Capture the cell that displays the provided text and extract its [x, y] central coordinate. 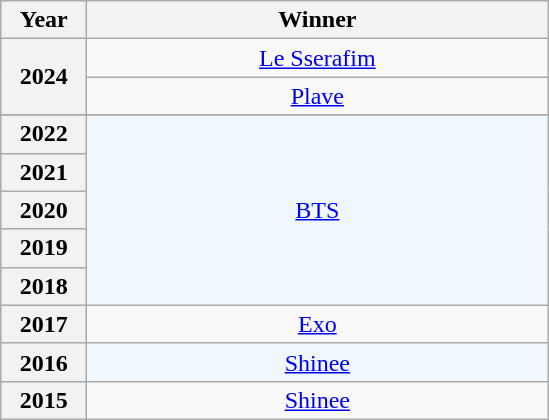
2024 [44, 77]
Exo [318, 324]
2020 [44, 210]
2019 [44, 248]
Year [44, 20]
Le Sserafim [318, 58]
2015 [44, 400]
BTS [318, 210]
2017 [44, 324]
2018 [44, 286]
2016 [44, 362]
2021 [44, 172]
Winner [318, 20]
2022 [44, 134]
Plave [318, 96]
